Return (x, y) of the center of cell containing provided text 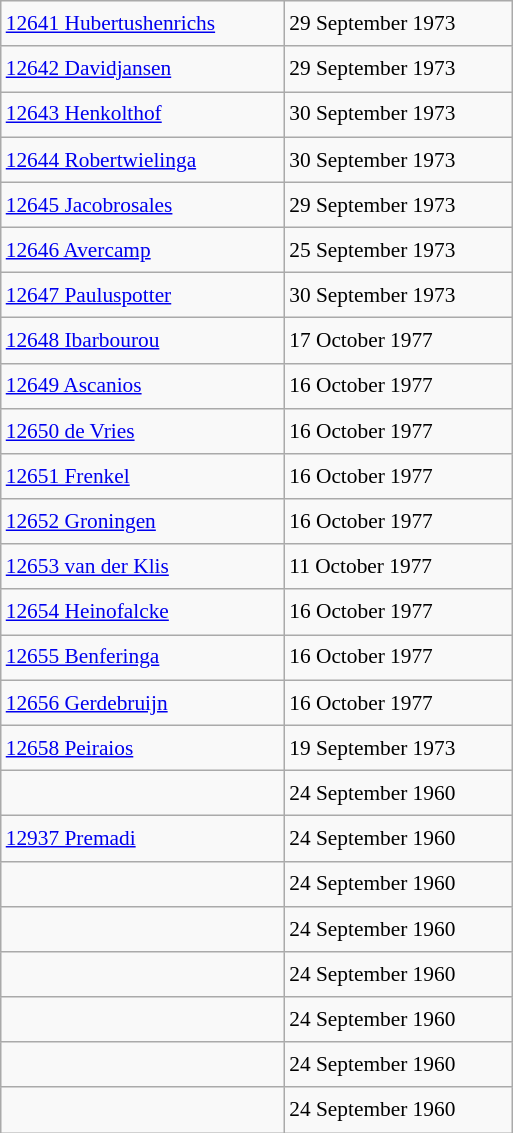
12658 Peiraios (143, 748)
12650 de Vries (143, 430)
12656 Gerdebruijn (143, 702)
12649 Ascanios (143, 386)
12647 Pauluspotter (143, 296)
17 October 1977 (398, 340)
12654 Heinofalcke (143, 612)
12651 Frenkel (143, 476)
12655 Benferinga (143, 658)
12653 van der Klis (143, 566)
12645 Jacobrosales (143, 204)
12652 Groningen (143, 522)
12646 Avercamp (143, 250)
11 October 1977 (398, 566)
12648 Ibarbourou (143, 340)
19 September 1973 (398, 748)
12937 Premadi (143, 838)
12644 Robertwielinga (143, 160)
12643 Henkolthof (143, 114)
12641 Hubertushenrichs (143, 24)
25 September 1973 (398, 250)
12642 Davidjansen (143, 68)
